Extract the [x, y] coordinate from the center of the cell holding the provided text.  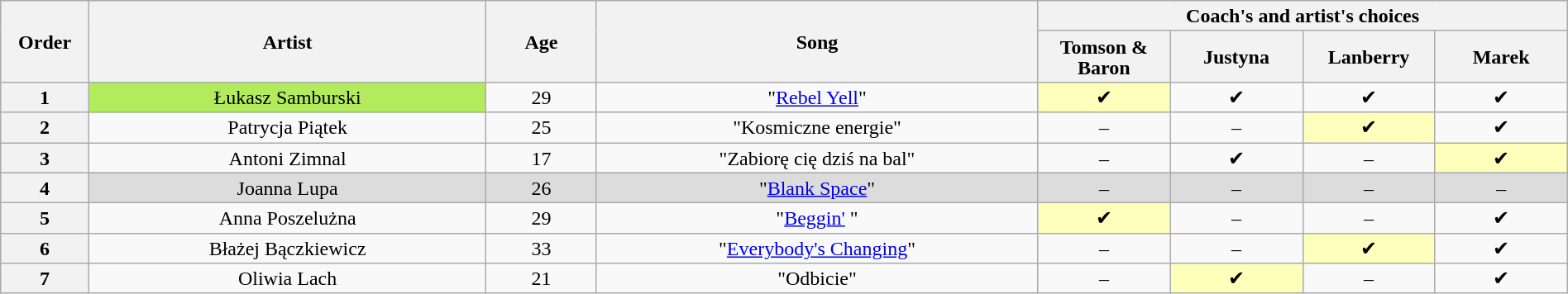
Marek [1501, 56]
Anna Poszelużna [287, 218]
26 [541, 188]
Antoni Zimnal [287, 157]
Order [45, 41]
Tomson & Baron [1104, 56]
Lanberry [1369, 56]
"Rebel Yell" [817, 97]
Joanna Lupa [287, 188]
"Kosmiczne energie" [817, 127]
Coach's and artist's choices [1303, 17]
33 [541, 248]
"Zabiorę cię dziś na bal" [817, 157]
Patrycja Piątek [287, 127]
Błażej Bączkiewicz [287, 248]
3 [45, 157]
5 [45, 218]
21 [541, 279]
2 [45, 127]
6 [45, 248]
7 [45, 279]
Łukasz Samburski [287, 97]
"Blank Space" [817, 188]
Artist [287, 41]
Oliwia Lach [287, 279]
1 [45, 97]
"Odbicie" [817, 279]
Justyna [1236, 56]
Age [541, 41]
25 [541, 127]
17 [541, 157]
"Beggin' " [817, 218]
4 [45, 188]
"Everybody's Changing" [817, 248]
Song [817, 41]
